Return (X, Y) of the center of cell containing provided text 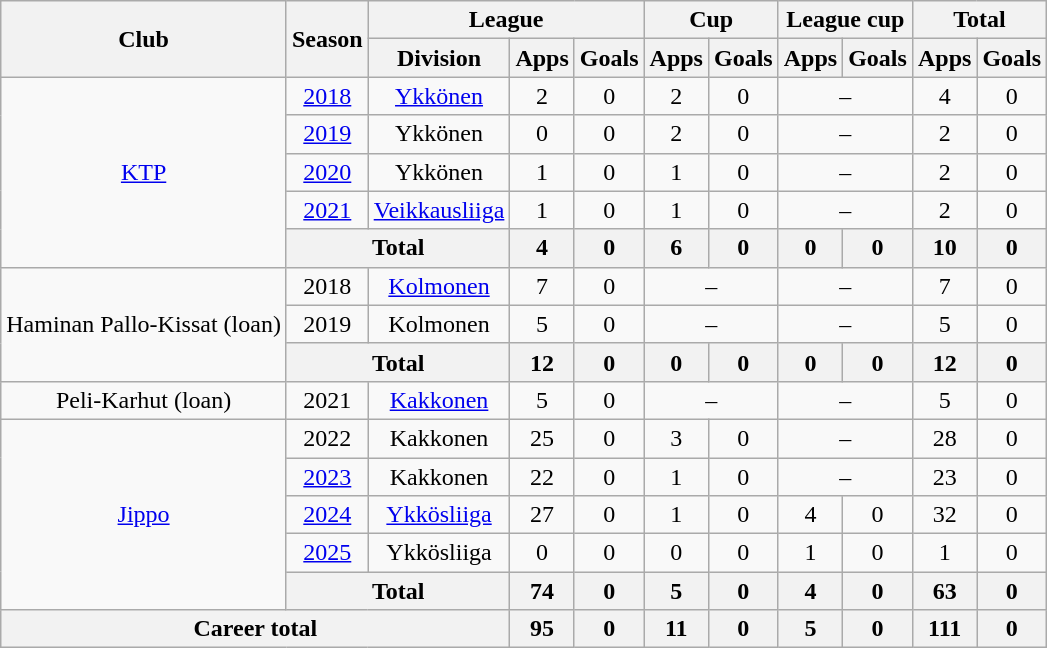
3 (676, 438)
2024 (327, 515)
22 (542, 477)
10 (944, 248)
11 (676, 629)
27 (542, 515)
Jippo (144, 514)
League cup (845, 20)
2022 (327, 438)
74 (542, 591)
Club (144, 39)
2020 (327, 172)
32 (944, 515)
111 (944, 629)
Career total (256, 629)
Peli-Karhut (loan) (144, 400)
63 (944, 591)
28 (944, 438)
95 (542, 629)
Division (439, 58)
23 (944, 477)
KTP (144, 172)
League (506, 20)
2025 (327, 553)
Season (327, 39)
2023 (327, 477)
Haminan Pallo-Kissat (loan) (144, 324)
Veikkausliiga (439, 210)
6 (676, 248)
Cup (711, 20)
25 (542, 438)
